Output the [x, y] coordinate of the center of the cell containing the given text.  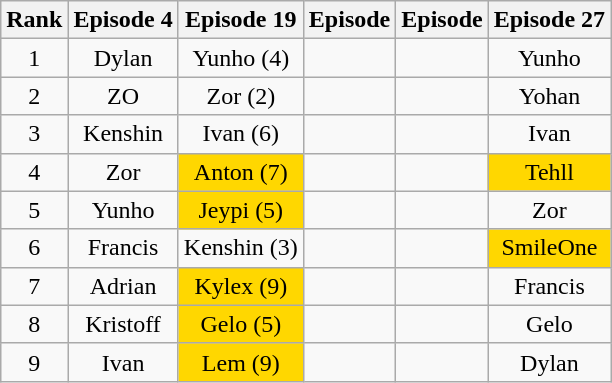
Ivan (6) [240, 134]
Rank [34, 20]
Gelo [549, 324]
4 [34, 172]
Tehll [549, 172]
Kenshin [123, 134]
ZO [123, 96]
8 [34, 324]
Yohan [549, 96]
Episode 27 [549, 20]
Kenshin (3) [240, 248]
Episode 4 [123, 20]
5 [34, 210]
Jeypi (5) [240, 210]
Episode 19 [240, 20]
SmileOne [549, 248]
Anton (7) [240, 172]
9 [34, 362]
Kristoff [123, 324]
Yunho (4) [240, 58]
2 [34, 96]
1 [34, 58]
Kylex (9) [240, 286]
Gelo (5) [240, 324]
6 [34, 248]
Lem (9) [240, 362]
3 [34, 134]
Zor (2) [240, 96]
7 [34, 286]
Adrian [123, 286]
